Provide the [x, y] coordinate of the cell's center where the given text is located.  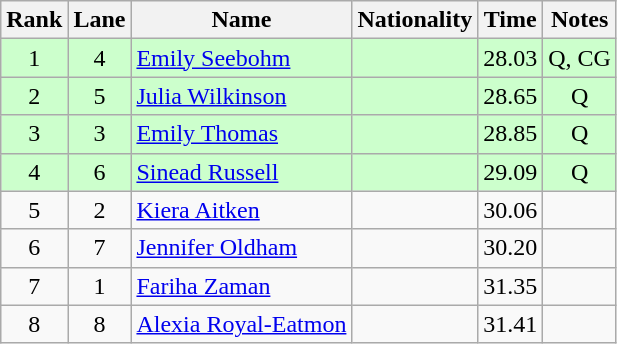
28.65 [510, 96]
Rank [34, 20]
Alexia Royal-Eatmon [242, 324]
Emily Seebohm [242, 58]
Sinead Russell [242, 172]
Name [242, 20]
Kiera Aitken [242, 210]
31.35 [510, 286]
Lane [100, 20]
31.41 [510, 324]
Emily Thomas [242, 134]
Jennifer Oldham [242, 248]
30.20 [510, 248]
Notes [580, 20]
28.03 [510, 58]
Time [510, 20]
Fariha Zaman [242, 286]
29.09 [510, 172]
28.85 [510, 134]
30.06 [510, 210]
Nationality [415, 20]
Q, CG [580, 58]
Julia Wilkinson [242, 96]
